Locate the cell with the specified text and output its (X, Y) center coordinate. 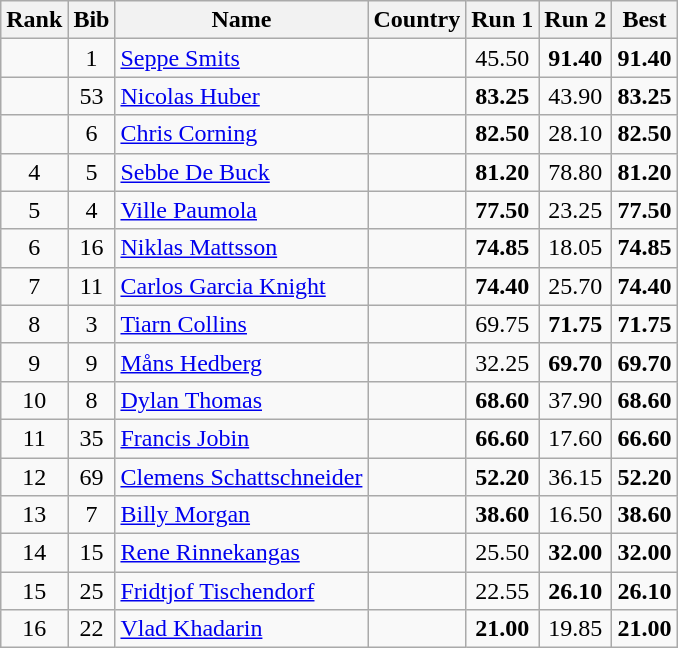
Rene Rinnekangas (242, 553)
Vlad Khadarin (242, 629)
Chris Corning (242, 134)
3 (92, 324)
78.80 (576, 172)
Billy Morgan (242, 515)
Francis Jobin (242, 438)
22.55 (502, 591)
69.75 (502, 324)
Run 2 (576, 20)
Carlos Garcia Knight (242, 286)
25.50 (502, 553)
45.50 (502, 58)
Bib (92, 20)
Fridtjof Tischendorf (242, 591)
28.10 (576, 134)
Tiarn Collins (242, 324)
16.50 (576, 515)
Name (242, 20)
Clemens Schattschneider (242, 477)
14 (34, 553)
Niklas Mattsson (242, 248)
Best (644, 20)
19.85 (576, 629)
23.25 (576, 210)
36.15 (576, 477)
18.05 (576, 248)
35 (92, 438)
10 (34, 400)
Nicolas Huber (242, 96)
12 (34, 477)
69 (92, 477)
1 (92, 58)
53 (92, 96)
Country (417, 20)
Ville Paumola (242, 210)
Run 1 (502, 20)
Måns Hedberg (242, 362)
Sebbe De Buck (242, 172)
Rank (34, 20)
Dylan Thomas (242, 400)
22 (92, 629)
13 (34, 515)
37.90 (576, 400)
43.90 (576, 96)
25 (92, 591)
32.25 (502, 362)
Seppe Smits (242, 58)
17.60 (576, 438)
25.70 (576, 286)
